Output the [X, Y] coordinate of the center of the cell containing the given text.  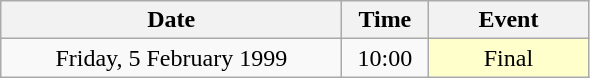
Event [508, 20]
Time [385, 20]
10:00 [385, 58]
Date [172, 20]
Final [508, 58]
Friday, 5 February 1999 [172, 58]
